Scan for the cell matching the given text and deliver its (X, Y) coordinate at center. 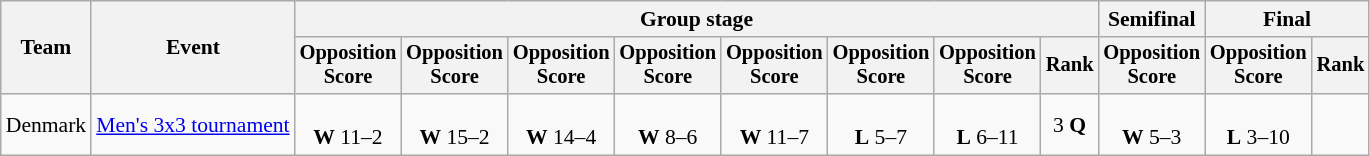
W 15–2 (454, 124)
W 5–3 (1152, 124)
W 11–7 (774, 124)
Team (46, 48)
Men's 3x3 tournament (192, 124)
W 14–4 (562, 124)
Event (192, 48)
Denmark (46, 124)
L 5–7 (882, 124)
W 8–6 (668, 124)
L 3–10 (1258, 124)
Semifinal (1152, 19)
Final (1287, 19)
W 11–2 (348, 124)
L 6–11 (988, 124)
3 Q (1070, 124)
Group stage (697, 19)
